Search for the cell housing the specified text and yield its [x, y] center coordinate. 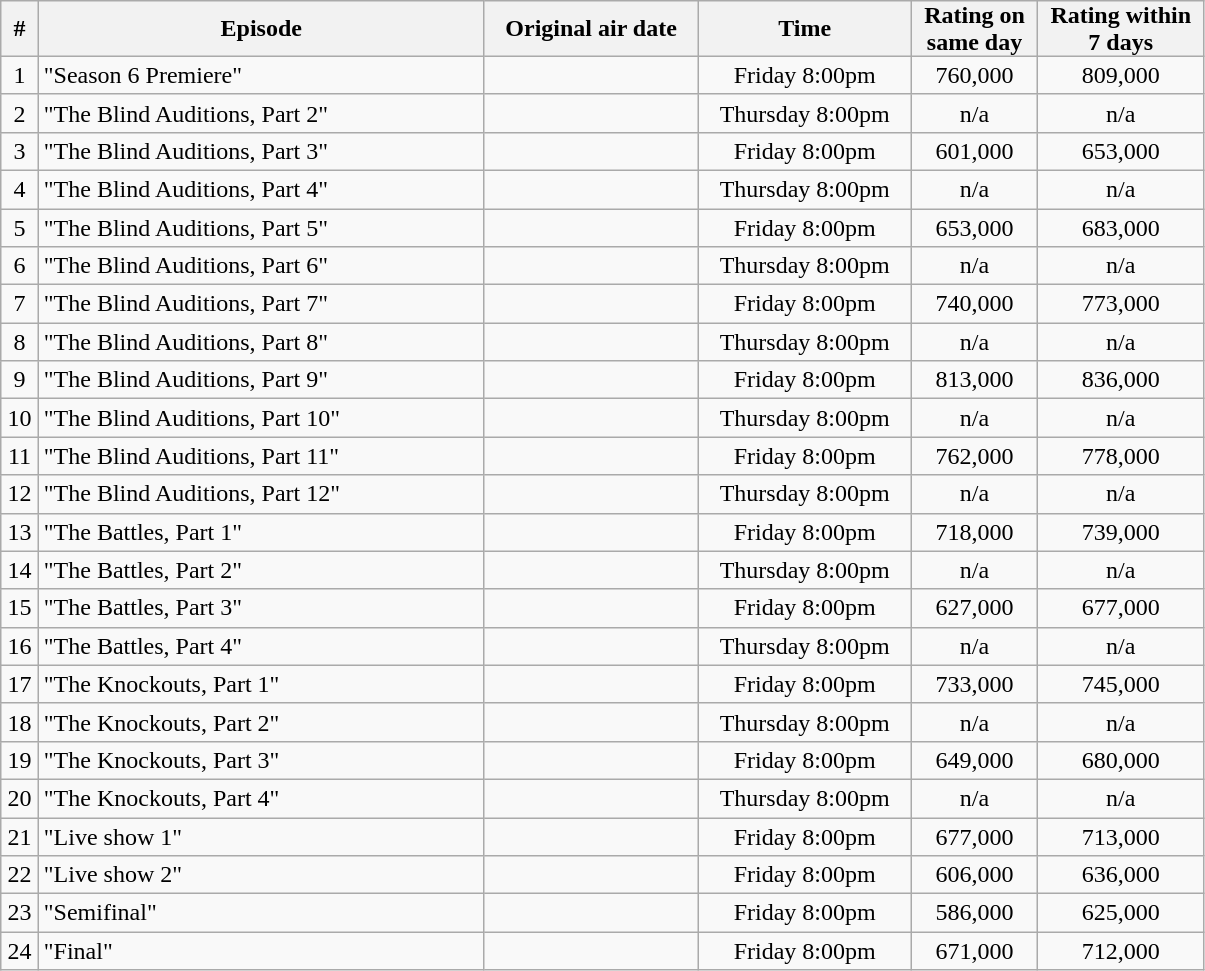
712,000 [1121, 951]
10 [20, 418]
"The Knockouts, Part 3" [261, 760]
16 [20, 646]
601,000 [974, 151]
671,000 [974, 951]
"The Blind Auditions, Part 2" [261, 113]
"Semifinal" [261, 913]
"The Blind Auditions, Part 7" [261, 304]
7 [20, 304]
809,000 [1121, 75]
836,000 [1121, 380]
"Live show 2" [261, 875]
13 [20, 532]
20 [20, 798]
19 [20, 760]
5 [20, 227]
680,000 [1121, 760]
15 [20, 608]
649,000 [974, 760]
813,000 [974, 380]
"The Battles, Part 1" [261, 532]
718,000 [974, 532]
"The Blind Auditions, Part 6" [261, 266]
"The Knockouts, Part 2" [261, 722]
17 [20, 684]
636,000 [1121, 875]
3 [20, 151]
12 [20, 494]
"Live show 1" [261, 837]
24 [20, 951]
"The Battles, Part 4" [261, 646]
"The Blind Auditions, Part 8" [261, 342]
"Season 6 Premiere" [261, 75]
4 [20, 189]
733,000 [974, 684]
745,000 [1121, 684]
739,000 [1121, 532]
1 [20, 75]
"Final" [261, 951]
773,000 [1121, 304]
778,000 [1121, 456]
762,000 [974, 456]
"The Knockouts, Part 4" [261, 798]
22 [20, 875]
606,000 [974, 875]
Original air date [591, 29]
18 [20, 722]
740,000 [974, 304]
Episode [261, 29]
14 [20, 570]
"The Blind Auditions, Part 12" [261, 494]
625,000 [1121, 913]
23 [20, 913]
627,000 [974, 608]
"The Blind Auditions, Part 10" [261, 418]
"The Battles, Part 3" [261, 608]
"The Blind Auditions, Part 11" [261, 456]
"The Blind Auditions, Part 5" [261, 227]
8 [20, 342]
713,000 [1121, 837]
21 [20, 837]
760,000 [974, 75]
586,000 [974, 913]
2 [20, 113]
"The Battles, Part 2" [261, 570]
"The Knockouts, Part 1" [261, 684]
6 [20, 266]
"The Blind Auditions, Part 3" [261, 151]
Time [805, 29]
683,000 [1121, 227]
"The Blind Auditions, Part 9" [261, 380]
Rating within7 days [1121, 29]
11 [20, 456]
Rating onsame day [974, 29]
# [20, 29]
"The Blind Auditions, Part 4" [261, 189]
9 [20, 380]
